Locate the cell with the specified text and output its (X, Y) center coordinate. 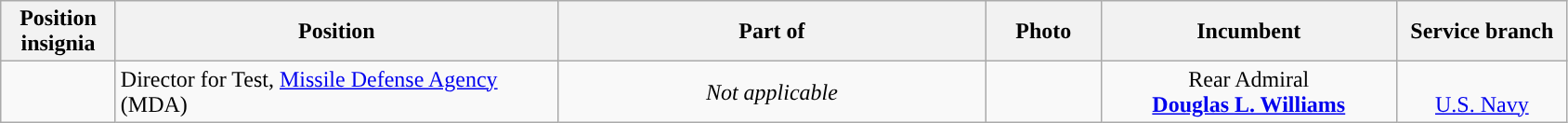
Photo (1043, 32)
Position insignia (59, 32)
Rear AdmiralDouglas L. Williams (1248, 91)
Not applicable (771, 91)
Position (336, 32)
U.S. Navy (1483, 91)
Service branch (1483, 32)
Director for Test, Missile Defense Agency (MDA) (336, 91)
Incumbent (1248, 32)
Part of (771, 32)
